Return (X, Y) of the center of cell containing provided text 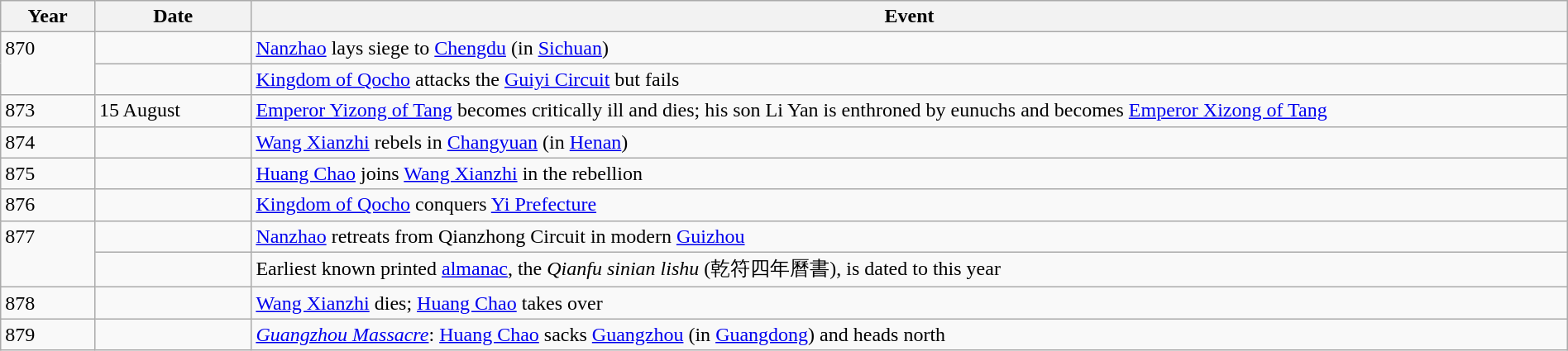
Earliest known printed almanac, the Qianfu sinian lishu (乾符四年曆書), is dated to this year (910, 269)
879 (48, 334)
Year (48, 17)
873 (48, 111)
Date (172, 17)
Nanzhao retreats from Qianzhong Circuit in modern Guizhou (910, 236)
Wang Xianzhi rebels in Changyuan (in Henan) (910, 142)
875 (48, 173)
877 (48, 254)
874 (48, 142)
878 (48, 303)
Wang Xianzhi dies; Huang Chao takes over (910, 303)
Nanzhao lays siege to Chengdu (in Sichuan) (910, 48)
Huang Chao joins Wang Xianzhi in the rebellion (910, 173)
Kingdom of Qocho attacks the Guiyi Circuit but fails (910, 79)
15 August (172, 111)
Event (910, 17)
876 (48, 205)
Kingdom of Qocho conquers Yi Prefecture (910, 205)
Emperor Yizong of Tang becomes critically ill and dies; his son Li Yan is enthroned by eunuchs and becomes Emperor Xizong of Tang (910, 111)
Guangzhou Massacre: Huang Chao sacks Guangzhou (in Guangdong) and heads north (910, 334)
870 (48, 64)
